Output the (X, Y) coordinate of the center of the cell containing the given text.  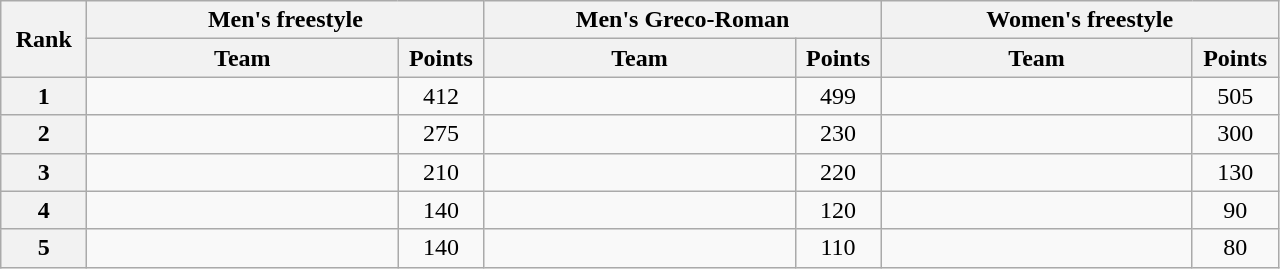
120 (838, 210)
110 (838, 248)
Men's Greco-Roman (682, 20)
3 (44, 172)
300 (1235, 134)
5 (44, 248)
80 (1235, 248)
230 (838, 134)
505 (1235, 96)
Women's freestyle (1080, 20)
90 (1235, 210)
130 (1235, 172)
Men's freestyle (286, 20)
4 (44, 210)
412 (441, 96)
Rank (44, 39)
1 (44, 96)
2 (44, 134)
499 (838, 96)
220 (838, 172)
275 (441, 134)
210 (441, 172)
